Return the [x, y] coordinate for the center point of the cell that contains the specified text.  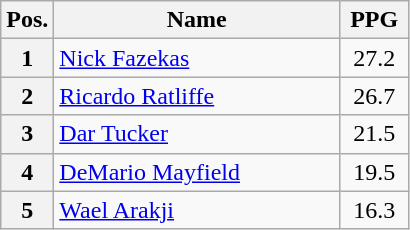
4 [28, 172]
5 [28, 210]
3 [28, 134]
Wael Arakji [197, 210]
26.7 [374, 96]
1 [28, 58]
Name [197, 20]
21.5 [374, 134]
2 [28, 96]
27.2 [374, 58]
Nick Fazekas [197, 58]
DeMario Mayfield [197, 172]
16.3 [374, 210]
Pos. [28, 20]
19.5 [374, 172]
Ricardo Ratliffe [197, 96]
PPG [374, 20]
Dar Tucker [197, 134]
